Return the (x, y) coordinate for the center point of the cell that contains the specified text.  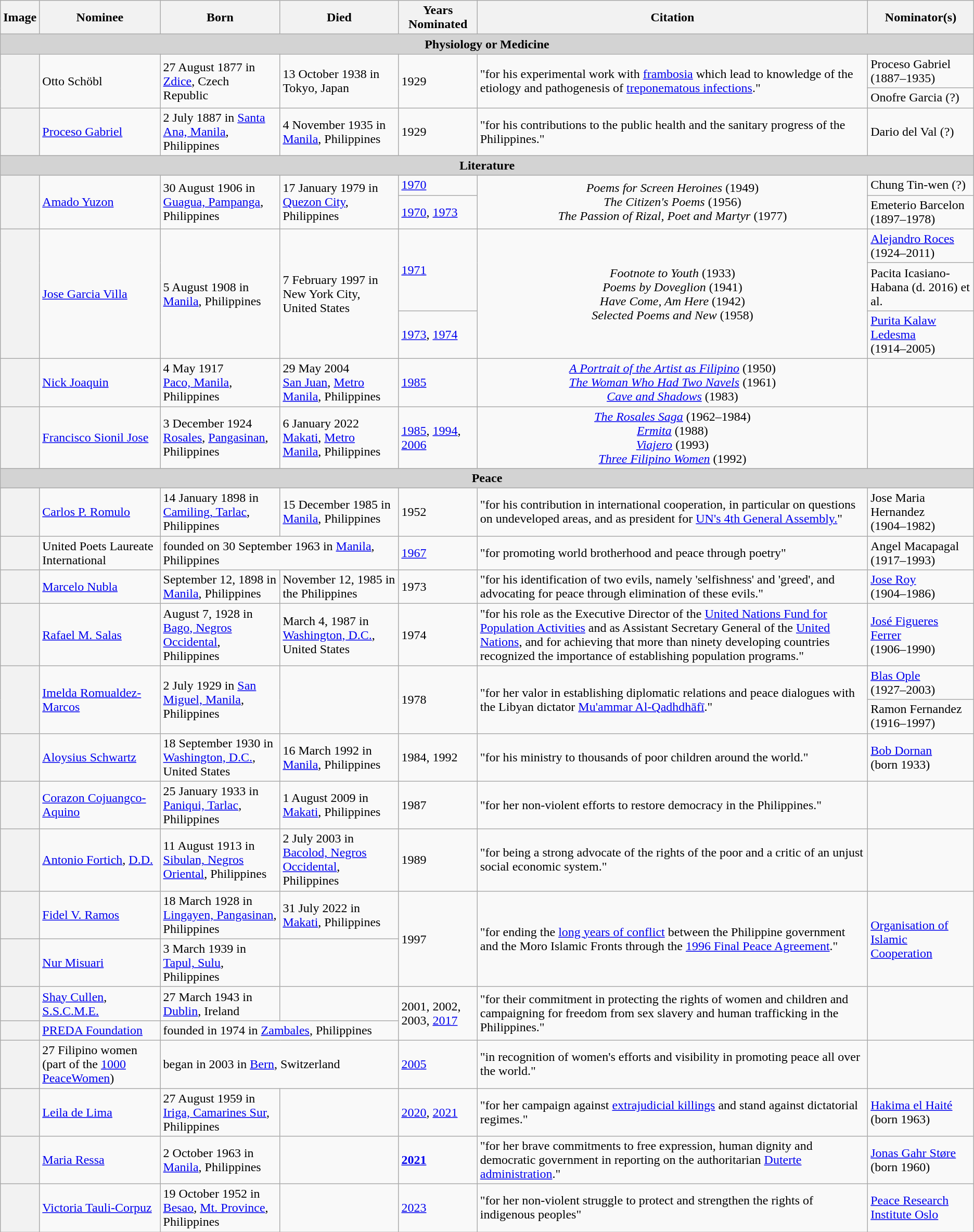
1978 (438, 699)
Footnote to Youth (1933)Poems by Doveglion (1941)Have Come, Am Here (1942)Selected Poems and New (1958) (672, 293)
Image (20, 18)
Blas Ople (1927–2003) (921, 682)
Chung Tin-wen (?) (921, 185)
Jose Garcia Villa (100, 293)
Corazon Cojuangco-Aquino (100, 805)
2 October 1963 in Manila, Philippines (220, 1160)
1970, 1973 (438, 212)
1989 (438, 860)
2020, 2021 (438, 1112)
Peace Research Institute Oslo (921, 1208)
2005 (438, 1064)
Proceso Gabriel (1887–1935) (921, 71)
Leila de Lima (100, 1112)
Fidel V. Ramos (100, 915)
José Figueres Ferrer(1906–1990) (921, 634)
Nick Joaquin (100, 382)
Purita Kalaw Ledesma (1914–2005) (921, 334)
"for his identification of two evils, namely 'selfishness' and 'greed', and advocating for peace through elimination of these evils." (672, 587)
1974 (438, 634)
1984, 1992 (438, 757)
17 January 1979 in Quezon City, Philippines (339, 202)
The Rosales Saga (1962–1984)Ermita (1988)Viajero (1993)Three Filipino Women (1992) (672, 438)
27 March 1943 in Dublin, Ireland (220, 1004)
27 August 1877 in Zdice, Czech Republic (220, 81)
"in recognition of women's efforts and visibility in promoting peace all over the world." (672, 1064)
Dario del Val (?) (921, 132)
"for his contribution in international cooperation, in particular on questions on undeveloped areas, and as president for UN's 4th General Assembly." (672, 512)
Francisco Sionil Jose (100, 438)
16 March 1992 in Manila, Philippines (339, 757)
September 12, 1898 in Manila, Philippines (220, 587)
Ramon Fernandez (1916–1997) (921, 717)
Proceso Gabriel (100, 132)
Alejandro Roces (1924–2011) (921, 245)
Imelda Romualdez-Marcos (100, 699)
Nominee (100, 18)
"for ending the long years of conflict between the Philippine government and the Moro Islamic Fronts through the 1996 Final Peace Agreement." (672, 939)
1970 (438, 185)
1987 (438, 805)
Victoria Tauli-Corpuz (100, 1208)
Rafael M. Salas (100, 634)
31 July 2022 in Makati, Philippines (339, 915)
Literature (487, 165)
1985, 1994, 2006 (438, 438)
2001, 2002, 2003, 2017 (438, 1013)
"for her campaign against extrajudicial killings and stand against dictatorial regimes." (672, 1112)
Bob Dornan (born 1933) (921, 757)
Died (339, 18)
Shay Cullen, S.S.C.M.E. (100, 1004)
Years Nominated (438, 18)
Otto Schöbl (100, 81)
Amado Yuzon (100, 202)
2 July 1887 in Santa Ana, Manila, Philippines (220, 132)
4 May 1917 Paco, Manila, Philippines (220, 382)
1973 (438, 587)
"for her non-violent efforts to restore democracy in the Philippines." (672, 805)
Marcelo Nubla (100, 587)
3 March 1939 in Tapul, Sulu, Philippines (220, 963)
founded on 30 September 1963 in Manila, Philippines (279, 553)
2 July 2003 in Bacolod, Negros Occidental, Philippines (339, 860)
began in 2003 in Bern, Switzerland (279, 1064)
2023 (438, 1208)
Citation (672, 18)
Aloysius Schwartz (100, 757)
1985 (438, 382)
"for his ministry to thousands of poor children around the world." (672, 757)
August 7, 1928 in Bago, Negros Occidental, Philippines (220, 634)
"for her valor in establishing diplomatic relations and peace dialogues with the Libyan dictator Mu'ammar Al-Qadhdhāfī." (672, 699)
1 August 2009 in Makati, Philippines (339, 805)
1971 (438, 269)
Born (220, 18)
Organisation of Islamic Cooperation (921, 939)
Jose Roy (1904–1986) (921, 587)
15 December 1985 in Manila, Philippines (339, 512)
4 November 1935 in Manila, Philippines (339, 132)
"for being a strong advocate of the rights of the poor and a critic of an unjust social economic system." (672, 860)
"for her non-violent struggle to protect and strengthen the rights of indigenous peoples" (672, 1208)
7 February 1997 in New York City, United States (339, 293)
March 4, 1987 in Washington, D.C., United States (339, 634)
Carlos P. Romulo (100, 512)
2 July 1929 in San Miguel, Manila, Philippines (220, 699)
18 March 1928 in Lingayen, Pangasinan, Philippines (220, 915)
Onofre Garcia (?) (921, 98)
11 August 1913 in Sibulan, Negros Oriental, Philippines (220, 860)
1952 (438, 512)
27 August 1959 in Iriga, Camarines Sur, Philippines (220, 1112)
29 May 2004 San Juan, Metro Manila, Philippines (339, 382)
1997 (438, 939)
19 October 1952 in Besao, Mt. Province, Philippines (220, 1208)
Maria Ressa (100, 1160)
"for her brave commitments to free expression, human dignity and democratic government in reporting on the authoritarian Duterte administration." (672, 1160)
Nur Misuari (100, 963)
Physiology or Medicine (487, 44)
6 January 2022 Makati, Metro Manila, Philippines (339, 438)
1967 (438, 553)
Pacita Icasiano-Habana (d. 2016) et al. (921, 287)
PREDA Foundation (100, 1030)
United Poets Laureate International (100, 553)
Jonas Gahr Støre (born 1960) (921, 1160)
30 August 1906 in Guagua, Pampanga, Philippines (220, 202)
Emeterio Barcelon (1897–1978) (921, 212)
"for promoting world brotherhood and peace through poetry" (672, 553)
"for his contributions to the public health and the sanitary progress of the Philippines." (672, 132)
Jose Maria Hernandez (1904–1982) (921, 512)
3 December 1924 Rosales, Pangasinan, Philippines (220, 438)
Nominator(s) (921, 18)
Hakima el Haité (born 1963) (921, 1112)
founded in 1974 in Zambales, Philippines (279, 1030)
27 Filipino women (part of the 1000 PeaceWomen) (100, 1064)
Antonio Fortich, D.D. (100, 860)
"for his experimental work with frambosia which lead to knowledge of the etiology and pathogenesis of treponematous infections." (672, 81)
5 August 1908 in Manila, Philippines (220, 293)
25 January 1933 in Paniqui, Tarlac, Philippines (220, 805)
2021 (438, 1160)
18 September 1930 in Washington, D.C., United States (220, 757)
13 October 1938 in Tokyo, Japan (339, 81)
Angel Macapagal (1917–1993) (921, 553)
1973, 1974 (438, 334)
Peace (487, 478)
A Portrait of the Artist as Filipino (1950)The Woman Who Had Two Navels (1961)Cave and Shadows (1983) (672, 382)
November 12, 1985 in the Philippines (339, 587)
Poems for Screen Heroines (1949)The Citizen's Poems (1956)The Passion of Rizal, Poet and Martyr (1977) (672, 202)
14 January 1898 in Camiling, Tarlac, Philippines (220, 512)
